Scan for the cell matching the given text and deliver its (X, Y) coordinate at center. 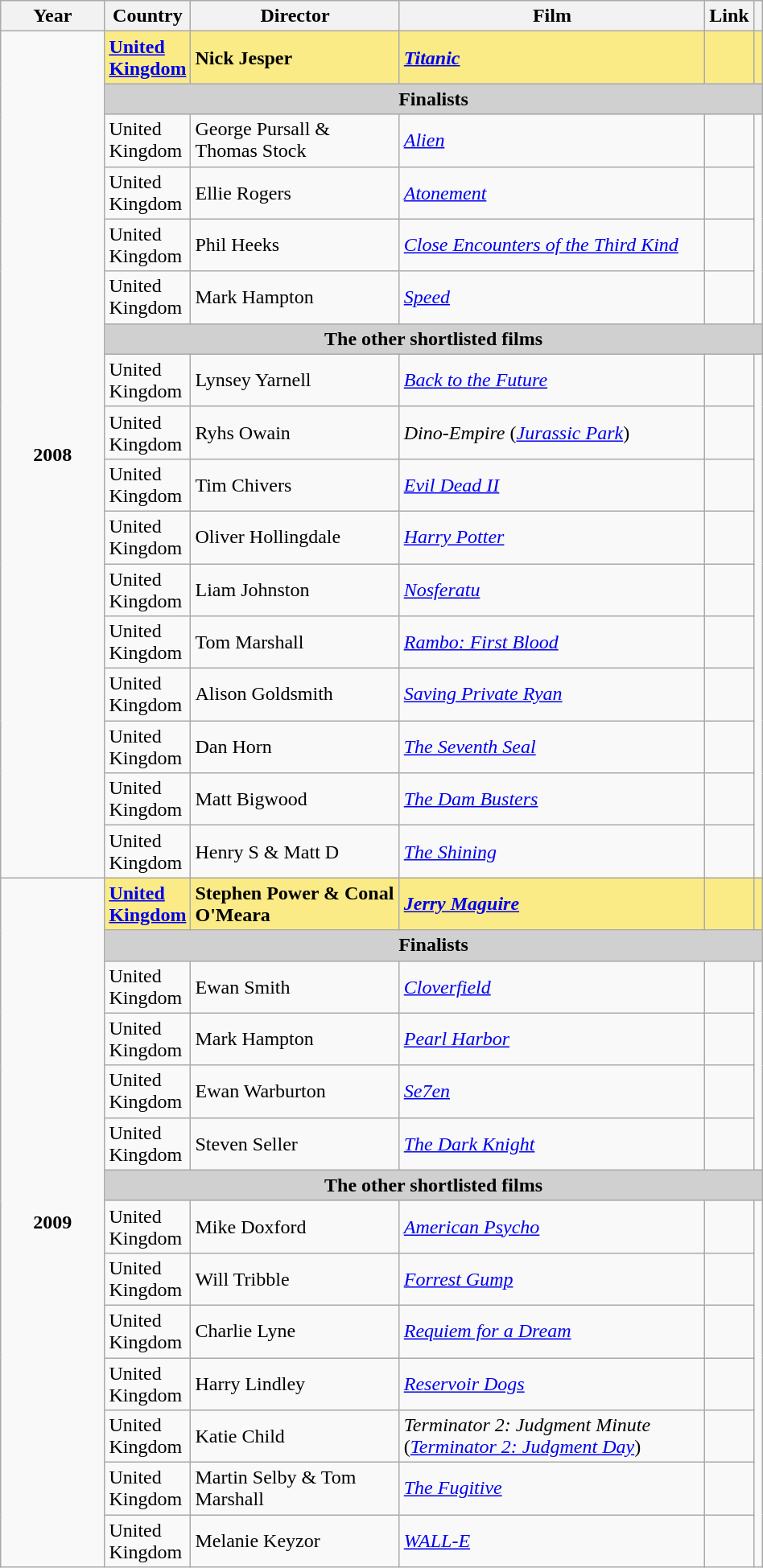
Dan Horn (295, 747)
Melanie Keyzor (295, 1541)
Rambo: First Blood (552, 642)
Pearl Harbor (552, 1039)
Speed (552, 298)
Saving Private Ryan (552, 695)
Dino-Empire (Jurassic Park) (552, 433)
2008 (53, 455)
Mike Doxford (295, 1226)
Link (729, 16)
Stephen Power & Conal O'Meara (295, 904)
Ellie Rogers (295, 193)
The Dark Knight (552, 1144)
Titanic (552, 58)
Director (295, 16)
Nosferatu (552, 589)
Alison Goldsmith (295, 695)
George Pursall & Thomas Stock (295, 140)
Ryhs Owain (295, 433)
Phil Heeks (295, 245)
Lynsey Yarnell (295, 380)
Film (552, 16)
Tim Chivers (295, 484)
Jerry Maguire (552, 904)
Will Tribble (295, 1279)
Charlie Lyne (295, 1331)
Country (148, 16)
Steven Seller (295, 1144)
The Shining (552, 851)
Requiem for a Dream (552, 1331)
WALL-E (552, 1541)
American Psycho (552, 1226)
Cloverfield (552, 986)
Liam Johnston (295, 589)
Henry S & Matt D (295, 851)
Back to the Future (552, 380)
Matt Bigwood (295, 800)
Harry Potter (552, 537)
Tom Marshall (295, 642)
The Seventh Seal (552, 747)
Harry Lindley (295, 1384)
Se7en (552, 1091)
Ewan Smith (295, 986)
Katie Child (295, 1437)
Alien (552, 140)
The Fugitive (552, 1488)
Year (53, 16)
Atonement (552, 193)
Forrest Gump (552, 1279)
Oliver Hollingdale (295, 537)
The Dam Busters (552, 800)
2009 (53, 1223)
Nick Jesper (295, 58)
Close Encounters of the Third Kind (552, 245)
Reservoir Dogs (552, 1384)
Evil Dead II (552, 484)
Terminator 2: Judgment Minute (Terminator 2: Judgment Day) (552, 1437)
Martin Selby & Tom Marshall (295, 1488)
Ewan Warburton (295, 1091)
